Pinpoint the cell where the given text exists, returning its [X, Y] midpoint coordinate. 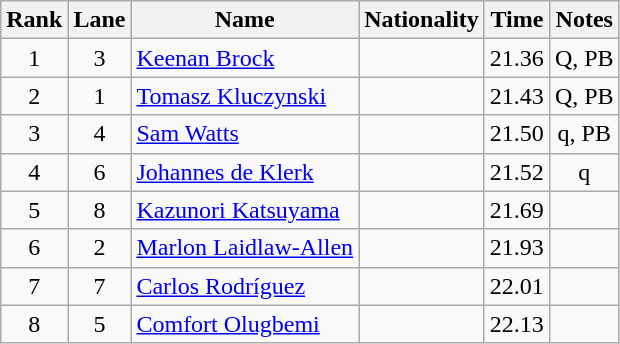
21.52 [516, 172]
21.50 [516, 134]
21.69 [516, 210]
Name [245, 20]
Johannes de Klerk [245, 172]
22.01 [516, 286]
Comfort Olugbemi [245, 324]
q, PB [584, 134]
22.13 [516, 324]
21.43 [516, 96]
Tomasz Kluczynski [245, 96]
Rank [34, 20]
Keenan Brock [245, 58]
Kazunori Katsuyama [245, 210]
Carlos Rodríguez [245, 286]
Sam Watts [245, 134]
Notes [584, 20]
q [584, 172]
Nationality [422, 20]
Lane [100, 20]
Time [516, 20]
Marlon Laidlaw-Allen [245, 248]
21.93 [516, 248]
21.36 [516, 58]
